Return (x, y) of the center of cell containing provided text 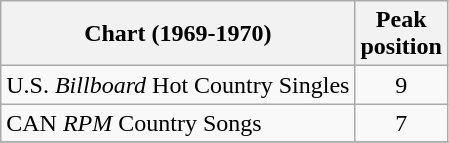
Chart (1969-1970) (178, 34)
9 (401, 85)
7 (401, 123)
U.S. Billboard Hot Country Singles (178, 85)
CAN RPM Country Songs (178, 123)
Peakposition (401, 34)
